From the cell containing the given text, extract its center point as (X, Y) coordinate. 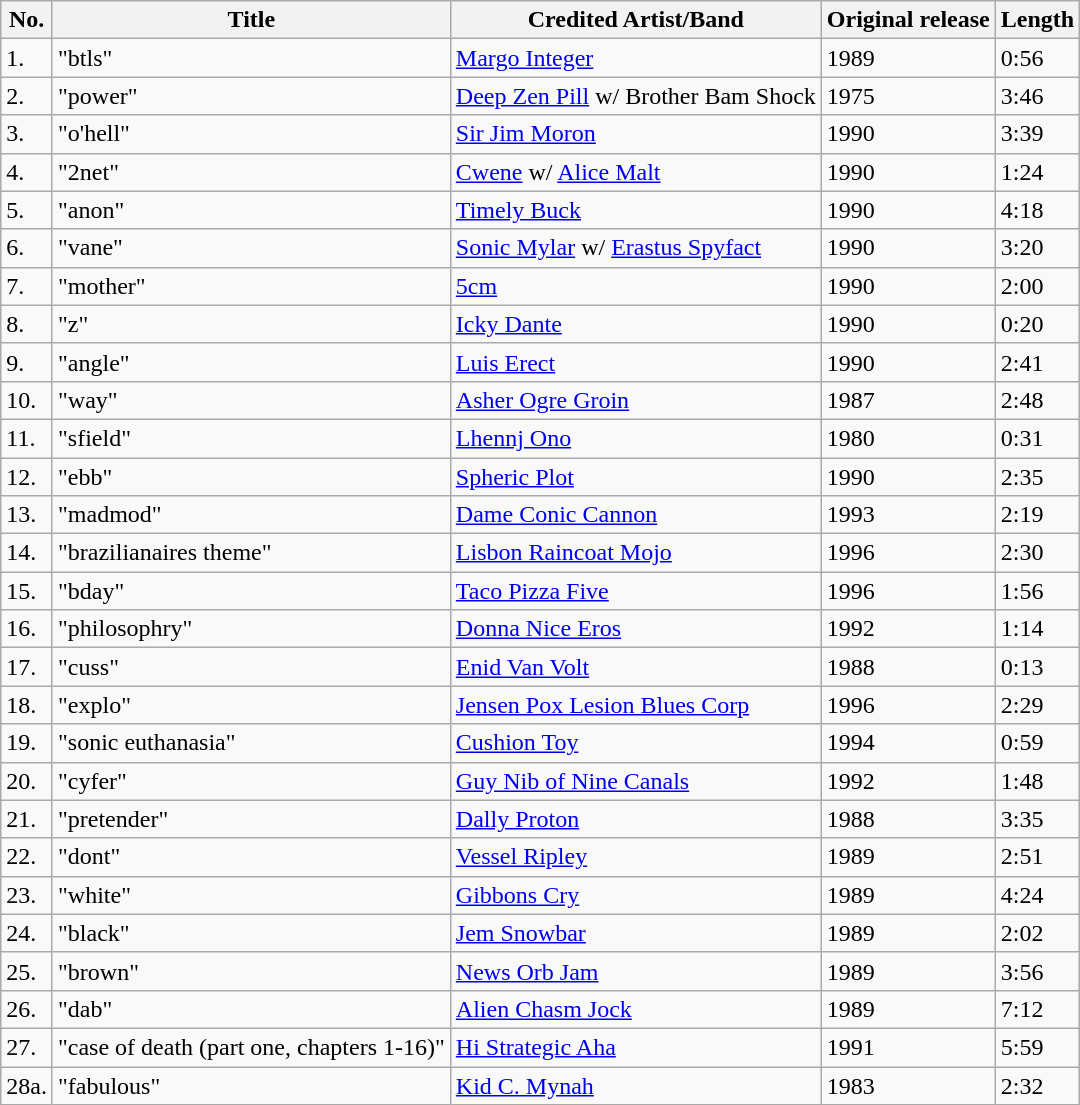
"dont" (251, 857)
6. (27, 248)
17. (27, 667)
1:24 (1037, 172)
Original release (908, 20)
"pretender" (251, 819)
"angle" (251, 362)
3:46 (1037, 96)
"vane" (251, 248)
7. (27, 286)
1:48 (1037, 781)
"bday" (251, 591)
"brown" (251, 971)
"fabulous" (251, 1085)
Asher Ogre Groin (636, 400)
Timely Buck (636, 210)
"btls" (251, 58)
0:13 (1037, 667)
9. (27, 362)
2:41 (1037, 362)
27. (27, 1047)
"mother" (251, 286)
Icky Dante (636, 324)
Dame Conic Cannon (636, 515)
22. (27, 857)
18. (27, 705)
Margo Integer (636, 58)
21. (27, 819)
Credited Artist/Band (636, 20)
2:00 (1037, 286)
"cyfer" (251, 781)
"madmod" (251, 515)
Kid C. Mynah (636, 1085)
14. (27, 553)
2:29 (1037, 705)
"case of death (part one, chapters 1-16)" (251, 1047)
Dally Proton (636, 819)
No. (27, 20)
"z" (251, 324)
"2net" (251, 172)
11. (27, 438)
0:59 (1037, 743)
1991 (908, 1047)
0:56 (1037, 58)
28a. (27, 1085)
1. (27, 58)
"ebb" (251, 477)
Cwene w/ Alice Malt (636, 172)
3. (27, 134)
24. (27, 933)
2:48 (1037, 400)
23. (27, 895)
2:32 (1037, 1085)
"sonic euthanasia" (251, 743)
Deep Zen Pill w/ Brother Bam Shock (636, 96)
4:24 (1037, 895)
"explo" (251, 705)
"way" (251, 400)
16. (27, 629)
1983 (908, 1085)
Jensen Pox Lesion Blues Corp (636, 705)
8. (27, 324)
"brazilianaires theme" (251, 553)
2:35 (1037, 477)
1:14 (1037, 629)
0:31 (1037, 438)
25. (27, 971)
Guy Nib of Nine Canals (636, 781)
"anon" (251, 210)
Taco Pizza Five (636, 591)
"power" (251, 96)
5cm (636, 286)
"philosophry" (251, 629)
"white" (251, 895)
12. (27, 477)
2:51 (1037, 857)
Sir Jim Moron (636, 134)
2:02 (1037, 933)
3:35 (1037, 819)
2:19 (1037, 515)
Luis Erect (636, 362)
Gibbons Cry (636, 895)
1:56 (1037, 591)
"sfield" (251, 438)
0:20 (1037, 324)
5. (27, 210)
13. (27, 515)
Spheric Plot (636, 477)
1975 (908, 96)
19. (27, 743)
1987 (908, 400)
"black" (251, 933)
News Orb Jam (636, 971)
2:30 (1037, 553)
20. (27, 781)
4:18 (1037, 210)
Jem Snowbar (636, 933)
Sonic Mylar w/ Erastus Spyfact (636, 248)
3:20 (1037, 248)
Hi Strategic Aha (636, 1047)
Cushion Toy (636, 743)
"dab" (251, 1009)
Length (1037, 20)
1980 (908, 438)
"o'hell" (251, 134)
10. (27, 400)
5:59 (1037, 1047)
Donna Nice Eros (636, 629)
Enid Van Volt (636, 667)
7:12 (1037, 1009)
3:56 (1037, 971)
15. (27, 591)
3:39 (1037, 134)
1994 (908, 743)
Lhennj Ono (636, 438)
2. (27, 96)
"cuss" (251, 667)
Alien Chasm Jock (636, 1009)
Title (251, 20)
Vessel Ripley (636, 857)
4. (27, 172)
Lisbon Raincoat Mojo (636, 553)
26. (27, 1009)
1993 (908, 515)
